Find where the given text appears and provide that cell's center as (X, Y) coordinate. 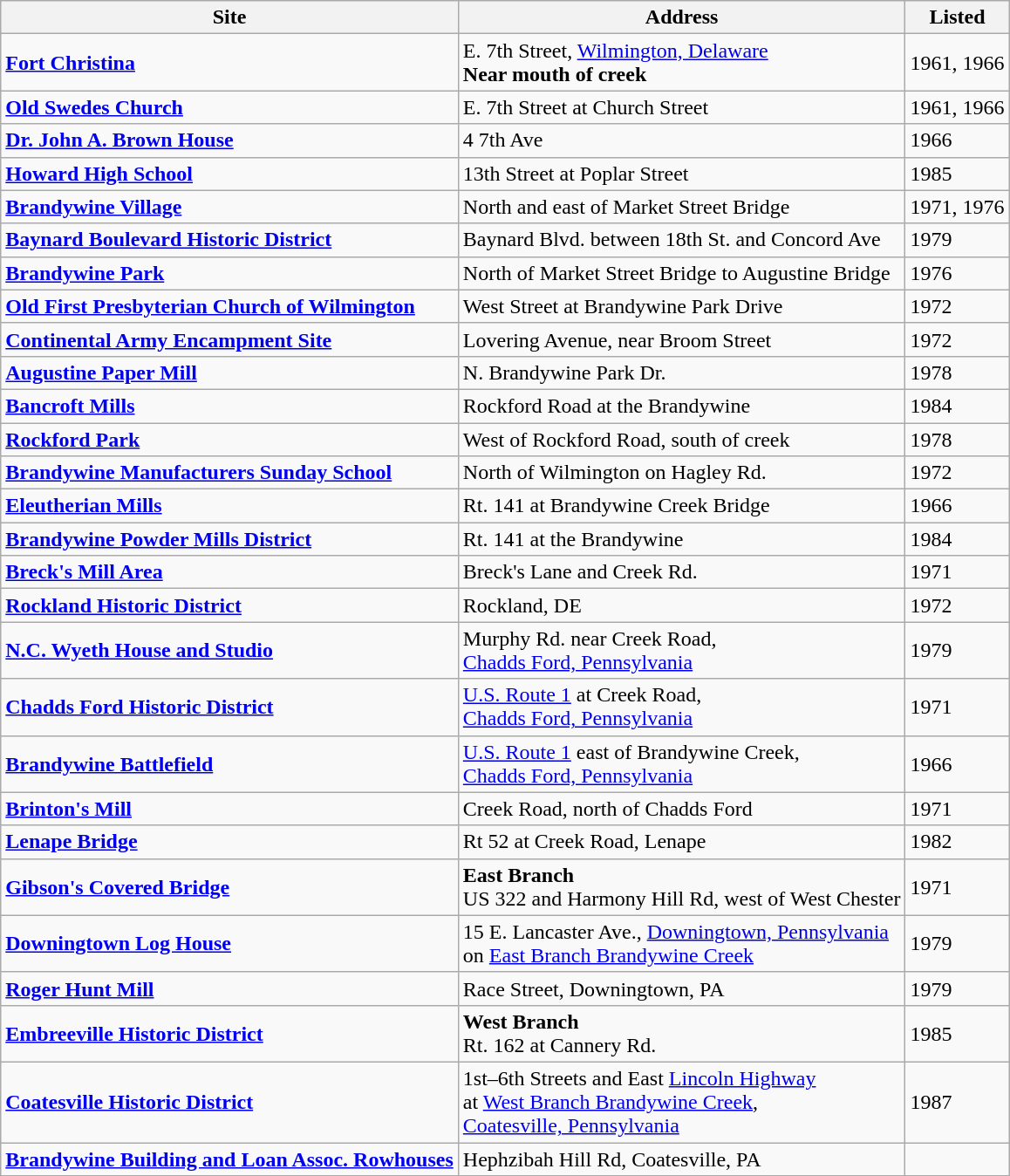
Brandywine Park (230, 273)
North and east of Market Street Bridge (682, 207)
West Street at Brandywine Park Drive (682, 306)
Brandywine Manufacturers Sunday School (230, 473)
Old Swedes Church (230, 107)
U.S. Route 1 at Creek Road, Chadds Ford, Pennsylvania (682, 707)
Augustine Paper Mill (230, 373)
Continental Army Encampment Site (230, 339)
Rockford Road at the Brandywine (682, 406)
Brandywine Village (230, 207)
Lovering Avenue, near Broom Street (682, 339)
Fort Christina (230, 63)
1971, 1976 (958, 207)
North of Wilmington on Hagley Rd. (682, 473)
Hephzibah Hill Rd, Coatesville, PA (682, 1159)
Listed (958, 17)
Race Street, Downingtown, PA (682, 988)
Breck's Mill Area (230, 572)
Brandywine Battlefield (230, 764)
Creek Road, north of Chadds Ford (682, 809)
N.C. Wyeth House and Studio (230, 651)
Rt. 141 at the Brandywine (682, 539)
Site (230, 17)
1976 (958, 273)
Roger Hunt Mill (230, 988)
U.S. Route 1 east of Brandywine Creek, Chadds Ford, Pennsylvania (682, 764)
Old First Presbyterian Church of Wilmington (230, 306)
Embreeville Historic District (230, 1033)
4 7th Ave (682, 140)
Downingtown Log House (230, 944)
Eleutherian Mills (230, 506)
Rt 52 at Creek Road, Lenape (682, 842)
Murphy Rd. near Creek Road, Chadds Ford, Pennsylvania (682, 651)
Bancroft Mills (230, 406)
Baynard Boulevard Historic District (230, 240)
Rockland Historic District (230, 605)
Lenape Bridge (230, 842)
West Branch Rt. 162 at Cannery Rd. (682, 1033)
Breck's Lane and Creek Rd. (682, 572)
Brandywine Powder Mills District (230, 539)
E. 7th Street at Church Street (682, 107)
1987 (958, 1102)
1st–6th Streets and East Lincoln Highway at West Branch Brandywine Creek, Coatesville, Pennsylvania (682, 1102)
Rockland, DE (682, 605)
13th Street at Poplar Street (682, 174)
North of Market Street Bridge to Augustine Bridge (682, 273)
Rt. 141 at Brandywine Creek Bridge (682, 506)
1982 (958, 842)
Gibson's Covered Bridge (230, 886)
Howard High School (230, 174)
Dr. John A. Brown House (230, 140)
Address (682, 17)
Rockford Park (230, 439)
Coatesville Historic District (230, 1102)
N. Brandywine Park Dr. (682, 373)
Chadds Ford Historic District (230, 707)
West of Rockford Road, south of creek (682, 439)
East Branch US 322 and Harmony Hill Rd, west of West Chester (682, 886)
Brinton's Mill (230, 809)
Brandywine Building and Loan Assoc. Rowhouses (230, 1159)
15 E. Lancaster Ave., Downingtown, Pennsylvania on East Branch Brandywine Creek (682, 944)
E. 7th Street, Wilmington, Delaware Near mouth of creek (682, 63)
Baynard Blvd. between 18th St. and Concord Ave (682, 240)
